Output the [x, y] coordinate of the center of the cell containing the given text.  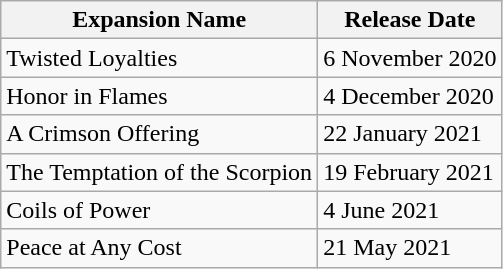
The Temptation of the Scorpion [160, 172]
22 January 2021 [410, 134]
Twisted Loyalties [160, 58]
6 November 2020 [410, 58]
Coils of Power [160, 210]
4 June 2021 [410, 210]
19 February 2021 [410, 172]
21 May 2021 [410, 248]
Release Date [410, 20]
Expansion Name [160, 20]
4 December 2020 [410, 96]
A Crimson Offering [160, 134]
Honor in Flames [160, 96]
Peace at Any Cost [160, 248]
